Search for the cell housing the specified text and yield its [x, y] center coordinate. 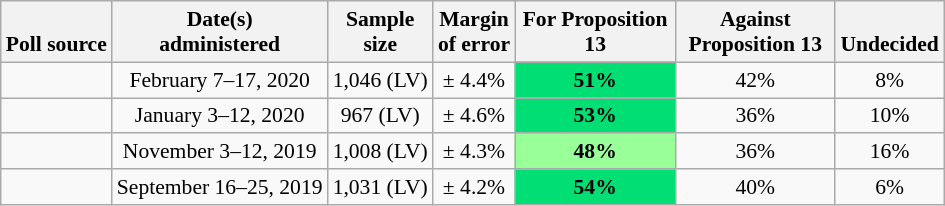
Date(s)administered [220, 32]
± 4.6% [474, 116]
51% [595, 80]
± 4.2% [474, 187]
January 3–12, 2020 [220, 116]
48% [595, 152]
Undecided [889, 32]
1,046 (LV) [380, 80]
Against Proposition 13 [755, 32]
10% [889, 116]
1,008 (LV) [380, 152]
42% [755, 80]
54% [595, 187]
Samplesize [380, 32]
For Proposition 13 [595, 32]
February 7–17, 2020 [220, 80]
40% [755, 187]
Poll source [56, 32]
± 4.3% [474, 152]
6% [889, 187]
Marginof error [474, 32]
8% [889, 80]
967 (LV) [380, 116]
± 4.4% [474, 80]
September 16–25, 2019 [220, 187]
November 3–12, 2019 [220, 152]
1,031 (LV) [380, 187]
53% [595, 116]
16% [889, 152]
